Locate the cell with the specified text and output its [X, Y] center coordinate. 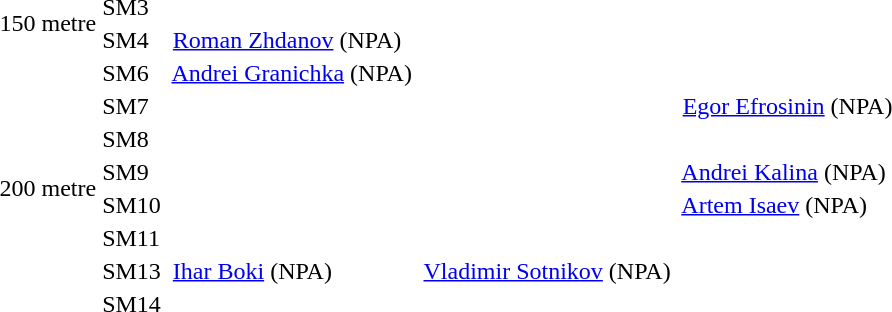
SM6 [132, 73]
SM7 [132, 106]
SM10 [132, 205]
Vladimir Sotnikov (NPA) [544, 271]
SM13 [132, 271]
Andrei Granichka (NPA) [289, 73]
Ihar Boki (NPA) [289, 271]
SM11 [132, 238]
SM8 [132, 139]
SM9 [132, 172]
SM4 [132, 40]
Roman Zhdanov (NPA) [289, 40]
